Find where the given text appears and provide that cell's center as [X, Y] coordinate. 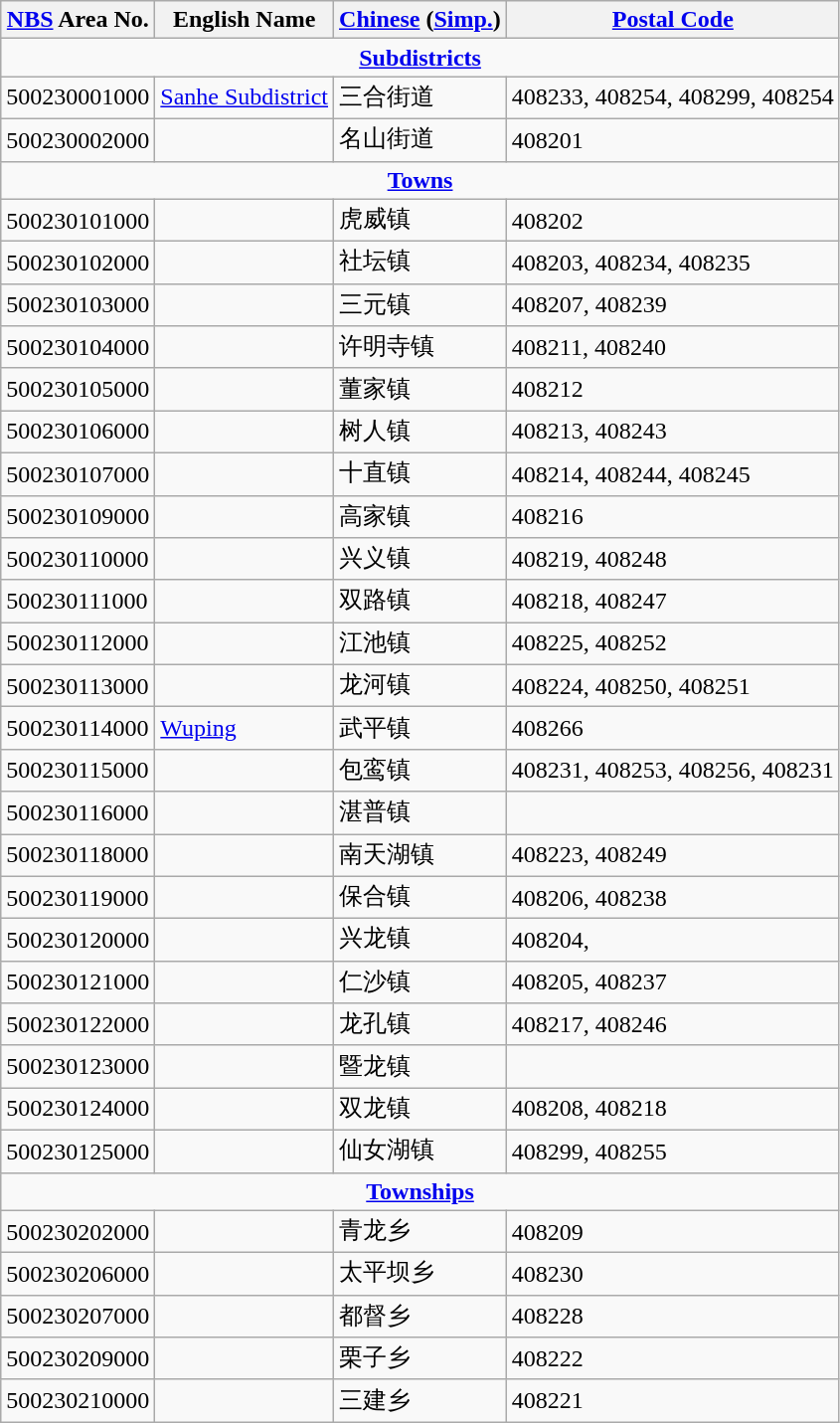
NBS Area No. [78, 20]
408204, [672, 941]
500230120000 [78, 941]
三建乡 [420, 1400]
南天湖镇 [420, 855]
树人镇 [420, 432]
栗子乡 [420, 1358]
408224, 408250, 408251 [672, 686]
408230 [672, 1275]
408233, 408254, 408299, 408254 [672, 97]
408221 [672, 1400]
500230206000 [78, 1275]
408209 [672, 1231]
408228 [672, 1317]
500230111000 [78, 601]
太平坝乡 [420, 1275]
500230121000 [78, 982]
408231, 408253, 408256, 408231 [672, 770]
董家镇 [420, 390]
408202 [672, 221]
408225, 408252 [672, 644]
English Name [245, 20]
Postal Code [672, 20]
408201 [672, 139]
500230210000 [78, 1400]
双龙镇 [420, 1110]
408203, 408234, 408235 [672, 263]
包鸾镇 [420, 770]
408222 [672, 1358]
武平镇 [420, 728]
名山街道 [420, 139]
500230115000 [78, 770]
许明寺镇 [420, 348]
龙河镇 [420, 686]
江池镇 [420, 644]
500230002000 [78, 139]
500230116000 [78, 813]
仙女湖镇 [420, 1152]
408299, 408255 [672, 1152]
高家镇 [420, 517]
408217, 408246 [672, 1024]
500230122000 [78, 1024]
500230209000 [78, 1358]
都督乡 [420, 1317]
十直镇 [420, 473]
408205, 408237 [672, 982]
500230112000 [78, 644]
500230101000 [78, 221]
社坛镇 [420, 263]
500230119000 [78, 897]
408211, 408240 [672, 348]
408207, 408239 [672, 304]
暨龙镇 [420, 1066]
兴龙镇 [420, 941]
三元镇 [420, 304]
500230102000 [78, 263]
408223, 408249 [672, 855]
408212 [672, 390]
Subdistricts [420, 58]
保合镇 [420, 897]
Towns [420, 180]
湛普镇 [420, 813]
500230118000 [78, 855]
408214, 408244, 408245 [672, 473]
双路镇 [420, 601]
500230001000 [78, 97]
兴义镇 [420, 559]
408213, 408243 [672, 432]
500230109000 [78, 517]
Chinese (Simp.) [420, 20]
500230114000 [78, 728]
500230125000 [78, 1152]
500230207000 [78, 1317]
408266 [672, 728]
Sanhe Subdistrict [245, 97]
500230103000 [78, 304]
500230106000 [78, 432]
500230202000 [78, 1231]
408216 [672, 517]
500230104000 [78, 348]
500230107000 [78, 473]
青龙乡 [420, 1231]
三合街道 [420, 97]
500230105000 [78, 390]
500230124000 [78, 1110]
Wuping [245, 728]
Townships [420, 1191]
500230110000 [78, 559]
500230123000 [78, 1066]
仁沙镇 [420, 982]
500230113000 [78, 686]
408219, 408248 [672, 559]
龙孔镇 [420, 1024]
虎威镇 [420, 221]
408218, 408247 [672, 601]
408206, 408238 [672, 897]
408208, 408218 [672, 1110]
